Return (x, y) of the center of cell containing provided text 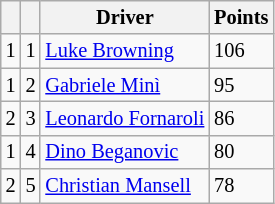
95 (241, 85)
4 (31, 152)
80 (241, 152)
5 (31, 186)
Points (241, 17)
78 (241, 186)
3 (31, 118)
Leonardo Fornaroli (124, 118)
Driver (124, 17)
Dino Beganovic (124, 152)
Gabriele Minì (124, 85)
Christian Mansell (124, 186)
Luke Browning (124, 51)
106 (241, 51)
86 (241, 118)
